Determine the [x, y] coordinate at the center of the cell enclosing the given text.  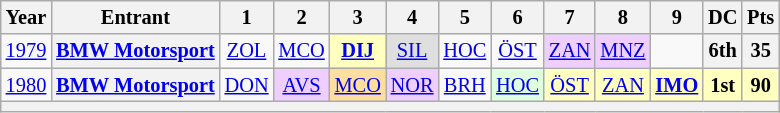
BRH [464, 85]
MNZ [622, 51]
IMO [676, 85]
NOR [412, 85]
5 [464, 17]
1 [247, 17]
DON [247, 85]
Entrant [135, 17]
6th [722, 51]
SIL [412, 51]
1979 [26, 51]
8 [622, 17]
9 [676, 17]
1st [722, 85]
1980 [26, 85]
DC [722, 17]
4 [412, 17]
7 [570, 17]
Year [26, 17]
AVS [301, 85]
ZOL [247, 51]
6 [518, 17]
Pts [760, 17]
DIJ [358, 51]
2 [301, 17]
90 [760, 85]
3 [358, 17]
35 [760, 51]
